Output the [x, y] coordinate of the center of the cell containing the given text.  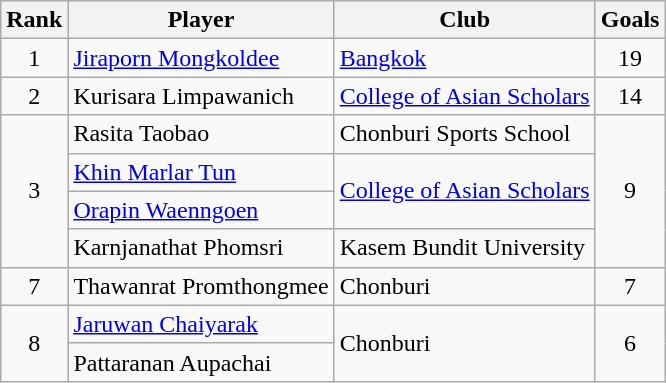
14 [630, 96]
2 [34, 96]
9 [630, 191]
Rank [34, 20]
Karnjanathat Phomsri [201, 248]
1 [34, 58]
Khin Marlar Tun [201, 172]
Rasita Taobao [201, 134]
Jiraporn Mongkoldee [201, 58]
3 [34, 191]
6 [630, 343]
Thawanrat Promthongmee [201, 286]
Bangkok [464, 58]
Pattaranan Aupachai [201, 362]
8 [34, 343]
Kurisara Limpawanich [201, 96]
Orapin Waenngoen [201, 210]
Kasem Bundit University [464, 248]
Jaruwan Chaiyarak [201, 324]
Player [201, 20]
Club [464, 20]
19 [630, 58]
Goals [630, 20]
Chonburi Sports School [464, 134]
